Capture the cell that displays the provided text and extract its (X, Y) central coordinate. 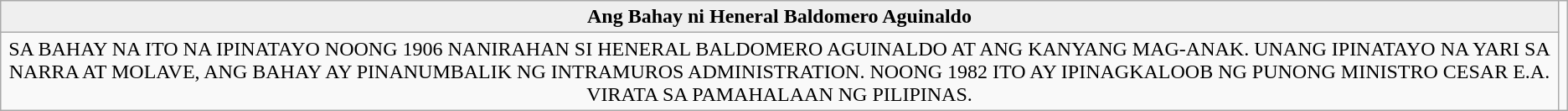
Ang Bahay ni Heneral Baldomero Aguinaldo (779, 17)
